Detect which cell encompasses the target text, then output its (X, Y) center coordinate. 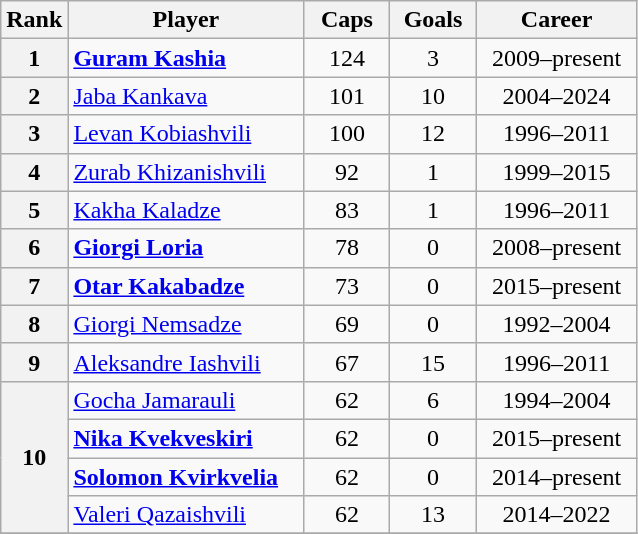
Zurab Khizanishvili (186, 172)
5 (34, 210)
12 (433, 134)
2004–2024 (556, 96)
Guram Kashia (186, 58)
1999–2015 (556, 172)
Giorgi Loria (186, 248)
1994–2004 (556, 400)
78 (347, 248)
15 (433, 362)
13 (433, 515)
67 (347, 362)
8 (34, 324)
1992–2004 (556, 324)
Giorgi Nemsadze (186, 324)
73 (347, 286)
2014–2022 (556, 515)
83 (347, 210)
9 (34, 362)
2009–present (556, 58)
Levan Kobiashvili (186, 134)
2 (34, 96)
Rank (34, 20)
Jaba Kankava (186, 96)
Otar Kakabadze (186, 286)
4 (34, 172)
7 (34, 286)
2014–present (556, 477)
Nika Kvekveskiri (186, 438)
Valeri Qazaishvili (186, 515)
100 (347, 134)
2008–present (556, 248)
Kakha Kaladze (186, 210)
101 (347, 96)
Player (186, 20)
Caps (347, 20)
Goals (433, 20)
124 (347, 58)
Solomon Kvirkvelia (186, 477)
69 (347, 324)
Career (556, 20)
92 (347, 172)
Aleksandre Iashvili (186, 362)
Gocha Jamarauli (186, 400)
